Detect which cell encompasses the target text, then output its (x, y) center coordinate. 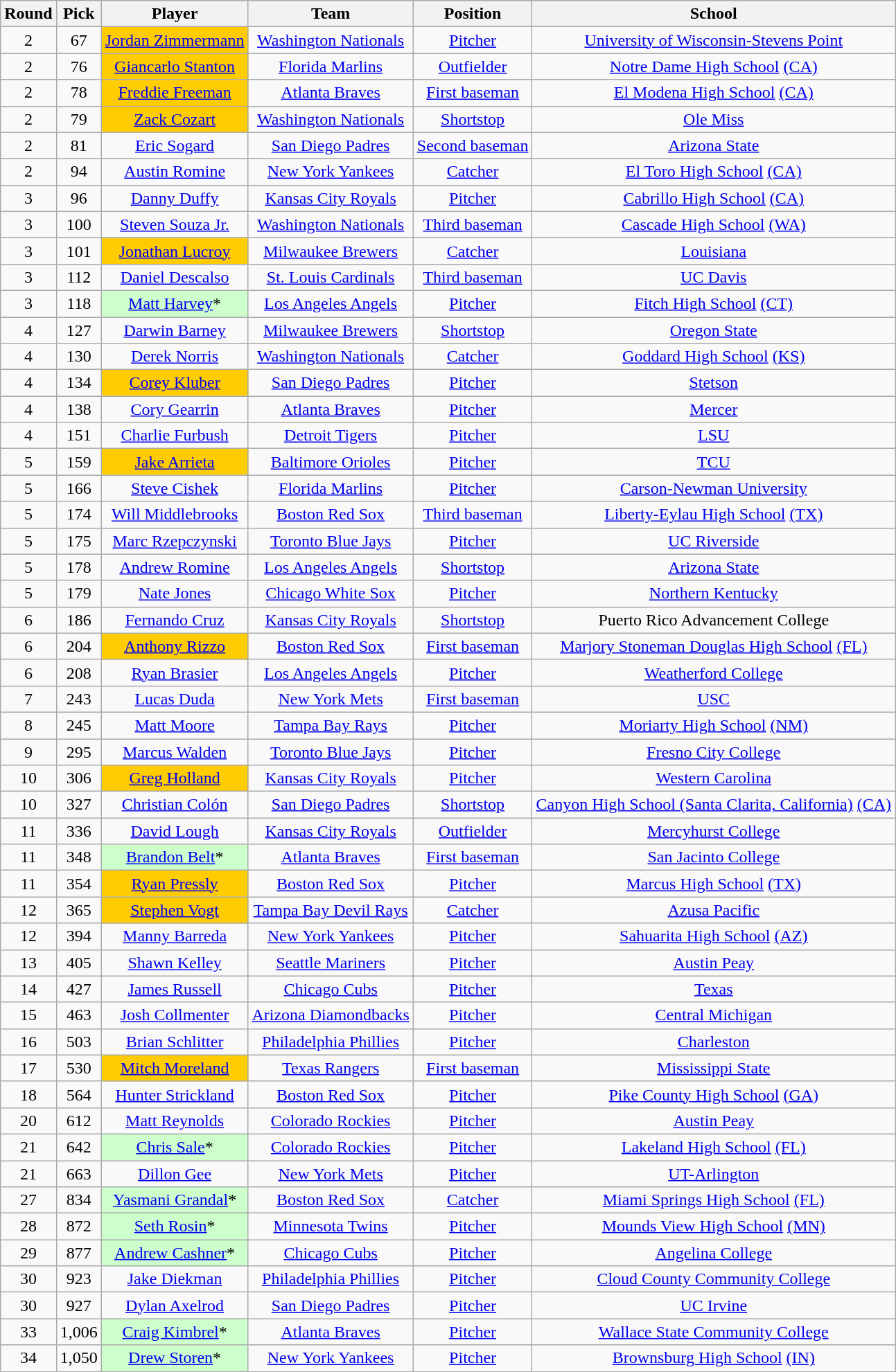
Giancarlo Stanton (175, 66)
Sahuarita High School (AZ) (714, 936)
Goddard High School (KS) (714, 357)
Seth Rosin* (175, 1227)
Pike County High School (GA) (714, 1094)
Mississippi State (714, 1068)
112 (79, 277)
Jake Arrieta (175, 462)
Steve Cishek (175, 488)
101 (79, 251)
134 (79, 383)
Tampa Bay Rays (331, 725)
Anthony Rizzo (175, 646)
186 (79, 620)
16 (28, 1042)
29 (28, 1253)
UC Riverside (714, 541)
Daniel Descalso (175, 277)
1,006 (79, 1332)
Oregon State (714, 330)
Weatherford College (714, 672)
612 (79, 1121)
Lakeland High School (FL) (714, 1147)
James Russell (175, 989)
Mercyhurst College (714, 831)
Yasmani Grandal* (175, 1200)
7 (28, 699)
Brownsburg High School (IN) (714, 1358)
Puerto Rico Advancement College (714, 620)
336 (79, 831)
Darwin Barney (175, 330)
13 (28, 963)
Marcus High School (TX) (714, 884)
Greg Holland (175, 778)
503 (79, 1042)
Steven Souza Jr. (175, 224)
96 (79, 198)
Position (473, 14)
100 (79, 224)
Christian Colón (175, 805)
872 (79, 1227)
33 (28, 1332)
463 (79, 1015)
School (714, 14)
166 (79, 488)
Jake Diekman (175, 1279)
Moriarty High School (NM) (714, 725)
Minnesota Twins (331, 1227)
327 (79, 805)
Team (331, 14)
365 (79, 910)
Austin Romine (175, 172)
Danny Duffy (175, 198)
USC (714, 699)
Ryan Pressly (175, 884)
530 (79, 1068)
Notre Dame High School (CA) (714, 66)
Drew Storen* (175, 1358)
Cascade High School (WA) (714, 224)
127 (79, 330)
Dylan Axelrod (175, 1306)
San Jacinto College (714, 857)
Manny Barreda (175, 936)
151 (79, 436)
Fernando Cruz (175, 620)
27 (28, 1200)
Fitch High School (CT) (714, 303)
David Lough (175, 831)
Chicago White Sox (331, 594)
394 (79, 936)
UT-Arlington (714, 1174)
130 (79, 357)
Hunter Strickland (175, 1094)
Canyon High School (Santa Clarita, California) (CA) (714, 805)
UC Irvine (714, 1306)
Second baseman (473, 145)
564 (79, 1094)
University of Wisconsin-Stevens Point (714, 40)
Freddie Freeman (175, 93)
118 (79, 303)
1,050 (79, 1358)
78 (79, 93)
923 (79, 1279)
Baltimore Orioles (331, 462)
28 (28, 1227)
Cabrillo High School (CA) (714, 198)
Josh Collmenter (175, 1015)
8 (28, 725)
Andrew Romine (175, 567)
Texas Rangers (331, 1068)
Marjory Stoneman Douglas High School (FL) (714, 646)
Charlie Furbush (175, 436)
927 (79, 1306)
Corey Kluber (175, 383)
405 (79, 963)
Central Michigan (714, 1015)
Mitch Moreland (175, 1068)
245 (79, 725)
Ole Miss (714, 119)
Craig Kimbrel* (175, 1332)
UC Davis (714, 277)
354 (79, 884)
Seattle Mariners (331, 963)
204 (79, 646)
243 (79, 699)
306 (79, 778)
Pick (79, 14)
9 (28, 751)
Miami Springs High School (FL) (714, 1200)
15 (28, 1015)
Will Middlebrooks (175, 515)
Player (175, 14)
Azusa Pacific (714, 910)
Cory Gearrin (175, 409)
Nate Jones (175, 594)
834 (79, 1200)
208 (79, 672)
67 (79, 40)
178 (79, 567)
663 (79, 1174)
94 (79, 172)
Lucas Duda (175, 699)
Matt Reynolds (175, 1121)
Zack Cozart (175, 119)
Stetson (714, 383)
Ryan Brasier (175, 672)
Andrew Cashner* (175, 1253)
20 (28, 1121)
Fresno City College (714, 751)
Wallace State Community College (714, 1332)
Stephen Vogt (175, 910)
Texas (714, 989)
Carson-Newman University (714, 488)
Northern Kentucky (714, 594)
Tampa Bay Devil Rays (331, 910)
18 (28, 1094)
St. Louis Cardinals (331, 277)
Cloud County Community College (714, 1279)
179 (79, 594)
Detroit Tigers (331, 436)
TCU (714, 462)
Jonathan Lucroy (175, 251)
Marcus Walden (175, 751)
427 (79, 989)
642 (79, 1147)
Charleston (714, 1042)
Matt Moore (175, 725)
El Toro High School (CA) (714, 172)
Angelina College (714, 1253)
El Modena High School (CA) (714, 93)
17 (28, 1068)
Dillon Gee (175, 1174)
Brian Schlitter (175, 1042)
Matt Harvey* (175, 303)
Mercer (714, 409)
174 (79, 515)
Jordan Zimmermann (175, 40)
Liberty-Eylau High School (TX) (714, 515)
79 (79, 119)
Arizona Diamondbacks (331, 1015)
Mounds View High School (MN) (714, 1227)
Eric Sogard (175, 145)
Round (28, 14)
34 (28, 1358)
175 (79, 541)
Chris Sale* (175, 1147)
Brandon Belt* (175, 857)
Western Carolina (714, 778)
LSU (714, 436)
138 (79, 409)
877 (79, 1253)
Shawn Kelley (175, 963)
14 (28, 989)
76 (79, 66)
81 (79, 145)
159 (79, 462)
Louisiana (714, 251)
Derek Norris (175, 357)
Marc Rzepczynski (175, 541)
348 (79, 857)
295 (79, 751)
